Output the (X, Y) coordinate of the center of the cell containing the given text.  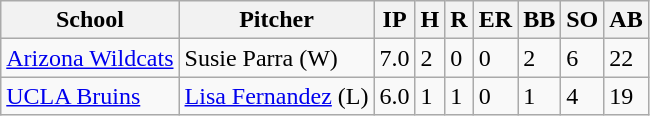
7.0 (394, 58)
ER (495, 20)
IP (394, 20)
H (430, 20)
Susie Parra (W) (276, 58)
AB (626, 20)
UCLA Bruins (90, 96)
R (459, 20)
6.0 (394, 96)
Pitcher (276, 20)
22 (626, 58)
Arizona Wildcats (90, 58)
SO (582, 20)
School (90, 20)
Lisa Fernandez (L) (276, 96)
4 (582, 96)
6 (582, 58)
19 (626, 96)
BB (540, 20)
